Find where the given text appears and provide that cell's center as (x, y) coordinate. 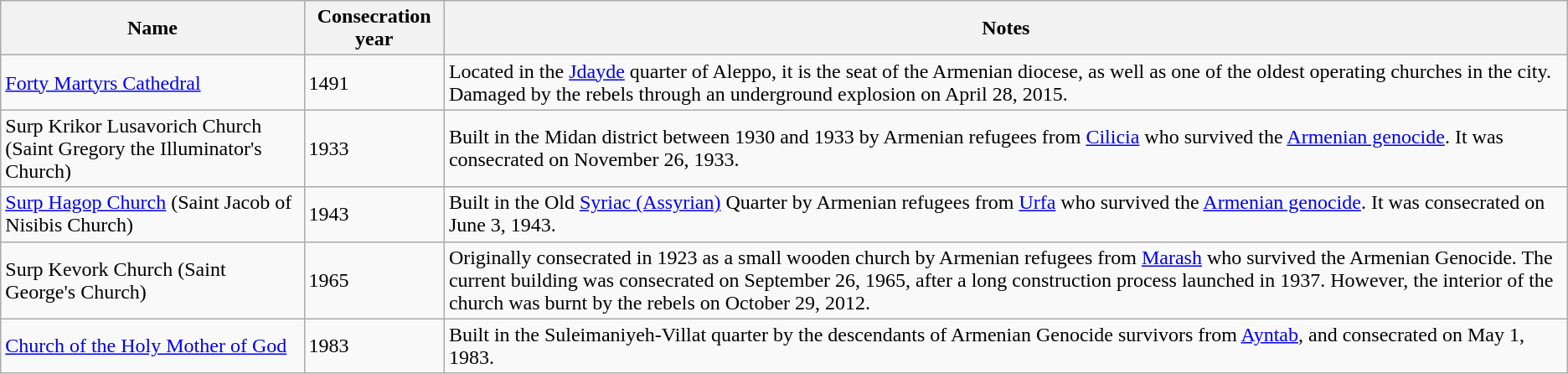
Notes (1005, 29)
Surp Krikor Lusavorich Church (Saint Gregory the Illuminator's Church) (152, 148)
Built in the Suleimaniyeh-Villat quarter by the descendants of Armenian Genocide survivors from Ayntab, and consecrated on May 1, 1983. (1005, 345)
Surp Hagop Church (Saint Jacob of Nisibis Church) (152, 215)
Consecration year (374, 29)
1965 (374, 280)
1491 (374, 82)
1933 (374, 148)
1943 (374, 215)
Surp Kevork Church (Saint George's Church) (152, 280)
Church of the Holy Mother of God (152, 345)
Name (152, 29)
1983 (374, 345)
Built in the Old Syriac (Assyrian) Quarter by Armenian refugees from Urfa who survived the Armenian genocide. It was consecrated on June 3, 1943. (1005, 215)
Forty Martyrs Cathedral (152, 82)
